Provide the (x, y) coordinate of the cell's center where the given text is located.  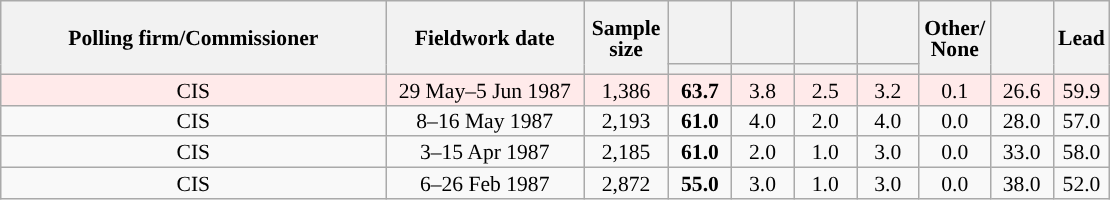
57.0 (1082, 120)
3.8 (762, 90)
2,193 (626, 120)
58.0 (1082, 152)
Fieldwork date (485, 38)
55.0 (700, 184)
26.6 (1022, 90)
59.9 (1082, 90)
0.1 (954, 90)
2.5 (826, 90)
1,386 (626, 90)
33.0 (1022, 152)
52.0 (1082, 184)
28.0 (1022, 120)
29 May–5 Jun 1987 (485, 90)
Sample size (626, 38)
6–26 Feb 1987 (485, 184)
63.7 (700, 90)
38.0 (1022, 184)
2,872 (626, 184)
2,185 (626, 152)
3–15 Apr 1987 (485, 152)
Lead (1082, 38)
Polling firm/Commissioner (194, 38)
Other/None (954, 38)
8–16 May 1987 (485, 120)
3.2 (888, 90)
